Locate the cell with the specified text and output its [x, y] center coordinate. 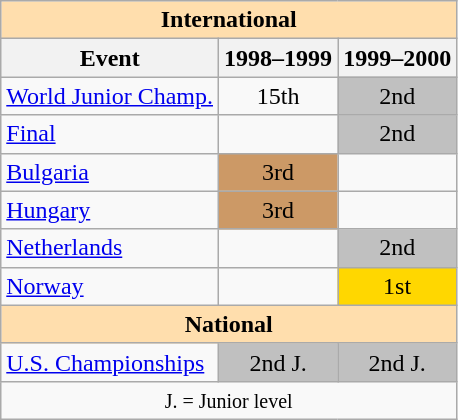
J. = Junior level [229, 400]
National [229, 324]
International [229, 20]
Hungary [110, 210]
Event [110, 58]
Final [110, 134]
1999–2000 [398, 58]
15th [278, 96]
World Junior Champ. [110, 96]
1998–1999 [278, 58]
Netherlands [110, 248]
1st [398, 286]
U.S. Championships [110, 362]
Bulgaria [110, 172]
Norway [110, 286]
